Pinpoint the cell where the given text exists, returning its [x, y] midpoint coordinate. 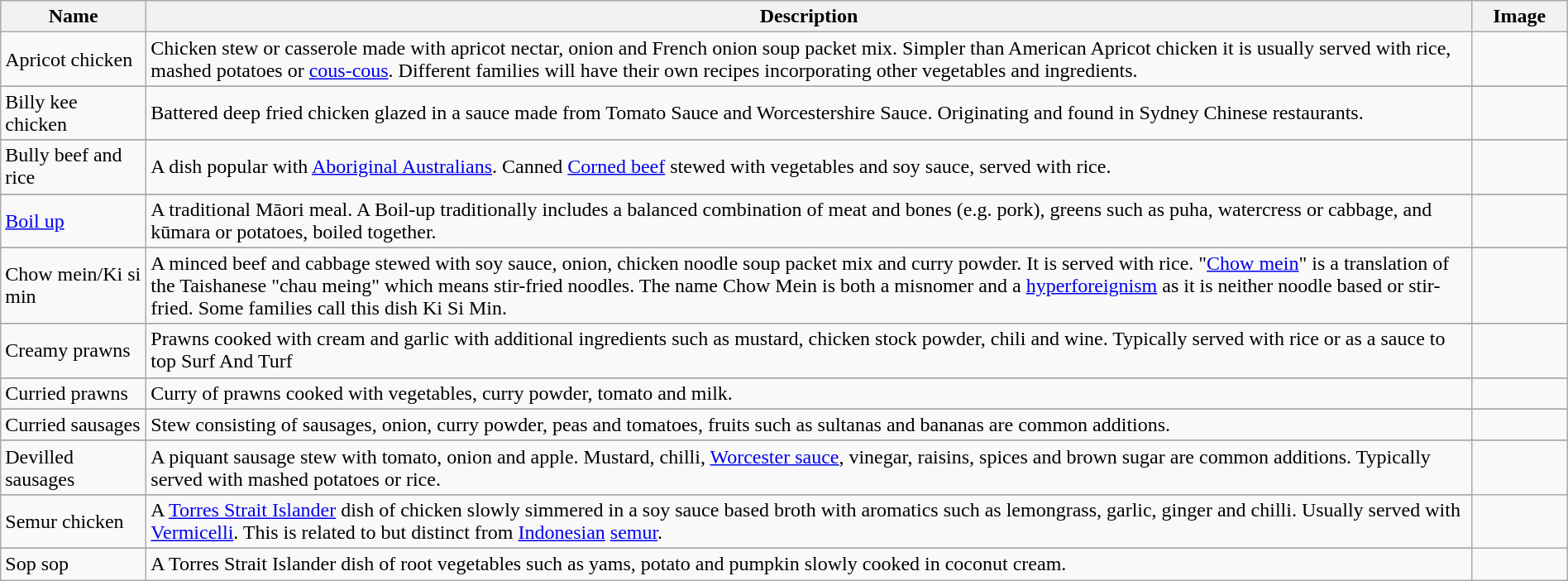
Battered deep fried chicken glazed in a sauce made from Tomato Sauce and Worcestershire Sauce. Originating and found in Sydney Chinese restaurants. [809, 113]
Sop sop [74, 564]
Billy kee chicken [74, 113]
Curried sausages [74, 425]
Image [1519, 17]
Name [74, 17]
Bully beef and rice [74, 167]
Boil up [74, 220]
Apricot chicken [74, 60]
Chow mein/Ki si min [74, 286]
Stew consisting of sausages, onion, curry powder, peas and tomatoes, fruits such as sultanas and bananas are common additions. [809, 425]
Semur chicken [74, 521]
Curried prawns [74, 393]
Devilled sausages [74, 467]
Curry of prawns cooked with vegetables, curry powder, tomato and milk. [809, 393]
A Torres Strait Islander dish of root vegetables such as yams, potato and pumpkin slowly cooked in coconut cream. [809, 564]
Description [809, 17]
Creamy prawns [74, 351]
A dish popular with Aboriginal Australians. Canned Corned beef stewed with vegetables and soy sauce, served with rice. [809, 167]
